Output the [X, Y] coordinate of the center of the cell containing the given text.  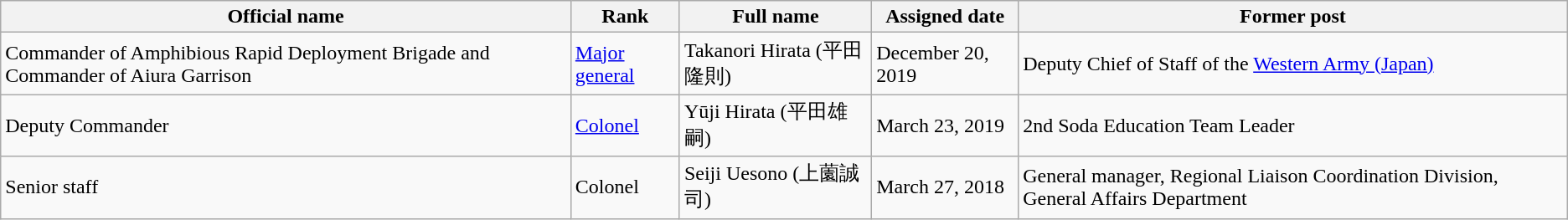
Full name [776, 17]
Takanori Hirata (平田隆則) [776, 64]
Senior staff [286, 187]
Deputy Commander [286, 125]
Major general [625, 64]
December 20, 2019 [945, 64]
Official name [286, 17]
Deputy Chief of Staff of the Western Army (Japan) [1293, 64]
Commander of Amphibious Rapid Deployment Brigade and Commander of Aiura Garrison [286, 64]
2nd Soda Education Team Leader [1293, 125]
Seiji Uesono (上薗誠司) [776, 187]
Former post [1293, 17]
March 27, 2018 [945, 187]
Rank [625, 17]
Assigned date [945, 17]
Yūji Hirata (平田雄嗣) [776, 125]
March 23, 2019 [945, 125]
General manager, Regional Liaison Coordination Division, General Affairs Department [1293, 187]
